For the text-containing cell, return its midpoint in [x, y] coordinate format. 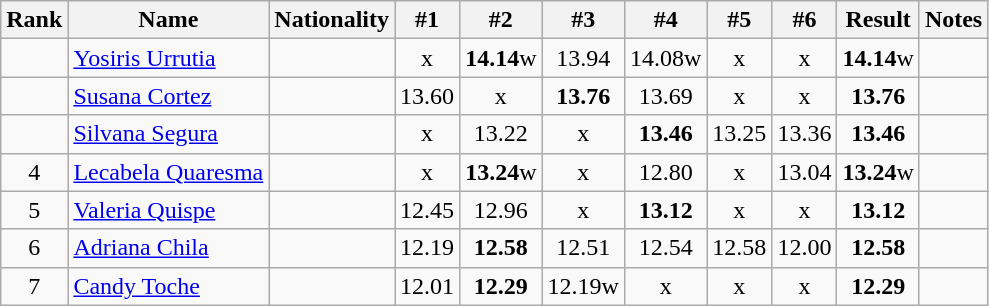
Silvana Segura [168, 134]
13.60 [428, 96]
12.45 [428, 210]
5 [34, 210]
12.80 [665, 172]
12.00 [804, 248]
Rank [34, 20]
#3 [583, 20]
7 [34, 286]
Name [168, 20]
13.04 [804, 172]
12.51 [583, 248]
Notes [953, 20]
12.96 [501, 210]
#5 [740, 20]
13.94 [583, 58]
12.19w [583, 286]
13.36 [804, 134]
12.54 [665, 248]
Result [878, 20]
Lecabela Quaresma [168, 172]
#4 [665, 20]
13.69 [665, 96]
#1 [428, 20]
6 [34, 248]
Adriana Chila [168, 248]
Yosiris Urrutia [168, 58]
Candy Toche [168, 286]
14.08w [665, 58]
Nationality [332, 20]
13.25 [740, 134]
12.19 [428, 248]
Susana Cortez [168, 96]
4 [34, 172]
12.01 [428, 286]
#2 [501, 20]
#6 [804, 20]
Valeria Quispe [168, 210]
13.22 [501, 134]
